Find where the given text appears and provide that cell's center as [x, y] coordinate. 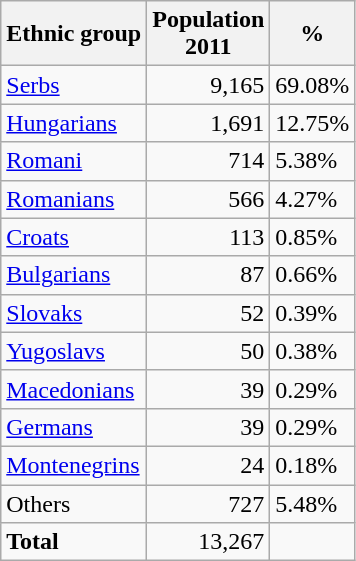
Germans [74, 427]
Hungarians [74, 123]
Population2011 [208, 34]
Slovaks [74, 313]
0.18% [312, 465]
Romanians [74, 199]
0.38% [312, 351]
9,165 [208, 85]
Ethnic group [74, 34]
% [312, 34]
Macedonians [74, 389]
12.75% [312, 123]
1,691 [208, 123]
566 [208, 199]
0.66% [312, 275]
Montenegrins [74, 465]
Others [74, 503]
52 [208, 313]
5.38% [312, 161]
Bulgarians [74, 275]
69.08% [312, 85]
50 [208, 351]
Total [74, 542]
4.27% [312, 199]
5.48% [312, 503]
87 [208, 275]
727 [208, 503]
Croats [74, 237]
0.85% [312, 237]
0.39% [312, 313]
714 [208, 161]
24 [208, 465]
113 [208, 237]
Serbs [74, 85]
Romani [74, 161]
13,267 [208, 542]
Yugoslavs [74, 351]
